Locate the cell with the specified text and output its (X, Y) center coordinate. 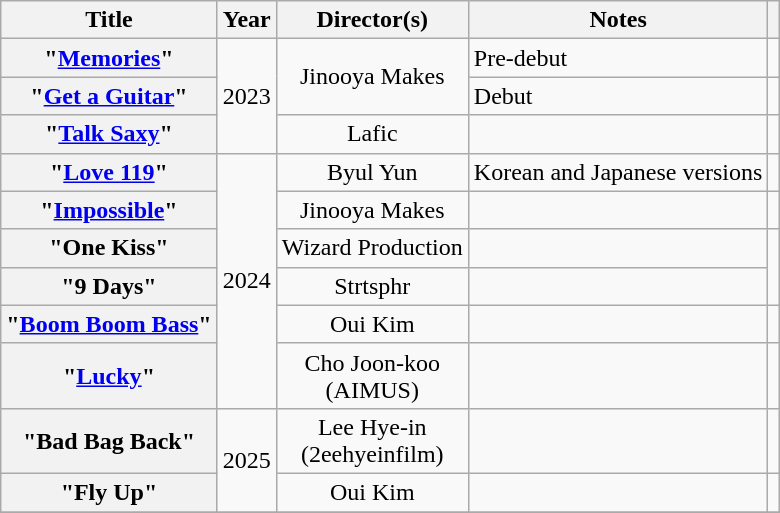
"Memories" (109, 58)
2023 (246, 96)
"9 Days" (109, 286)
Notes (618, 20)
Strtsphr (372, 286)
Pre-debut (618, 58)
Byul Yun (372, 172)
"Talk Saxy" (109, 134)
Korean and Japanese versions (618, 172)
"Impossible" (109, 210)
"One Kiss" (109, 248)
"Fly Up" (109, 492)
2024 (246, 280)
Cho Joon-koo(AIMUS) (372, 376)
Lee Hye-in(2eehyeinfilm) (372, 440)
Year (246, 20)
2025 (246, 460)
Lafic (372, 134)
Wizard Production (372, 248)
"Boom Boom Bass" (109, 324)
"Bad Bag Back" (109, 440)
Director(s) (372, 20)
Debut (618, 96)
"Lucky" (109, 376)
"Love 119" (109, 172)
"Get a Guitar" (109, 96)
Title (109, 20)
